Capture the cell that displays the provided text and extract its [x, y] central coordinate. 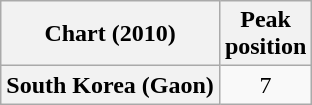
Chart (2010) [110, 34]
Peakposition [265, 34]
7 [265, 85]
South Korea (Gaon) [110, 85]
